Identify which cell holds the provided text, then report its (x, y) central coordinate. 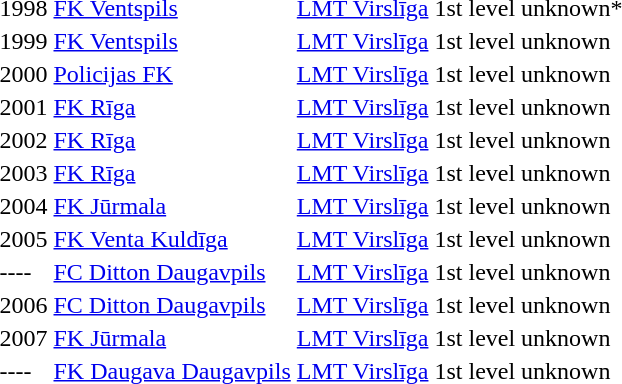
FK Venta Kuldīga (172, 239)
FK Ventspils (172, 41)
Policijas FK (172, 74)
